Determine the [X, Y] coordinate at the center of the cell enclosing the given text.  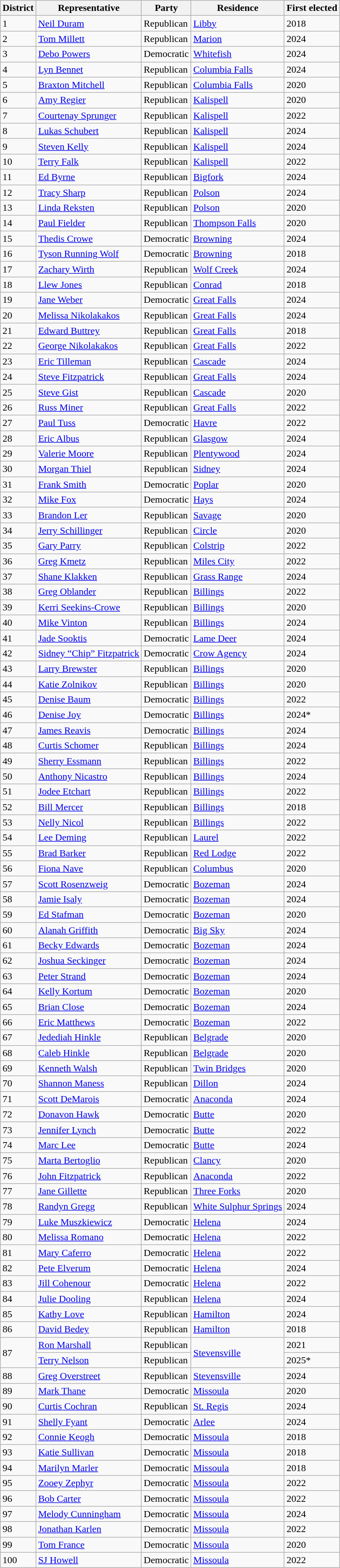
7 [18, 115]
3 [18, 54]
Eric Tilleman [89, 361]
92 [18, 1437]
Edward Buttrey [89, 331]
44 [18, 684]
65 [18, 1007]
Marc Lee [89, 1145]
4 [18, 69]
11 [18, 177]
37 [18, 576]
Julie Dooling [89, 1299]
Representative [89, 8]
Twin Bridges [238, 1068]
Randyn Gregg [89, 1207]
53 [18, 822]
Terry Nelson [89, 1360]
71 [18, 1099]
Thedis Crowe [89, 239]
18 [18, 285]
81 [18, 1253]
Savage [238, 515]
Jennifer Lynch [89, 1130]
21 [18, 331]
35 [18, 546]
85 [18, 1314]
28 [18, 438]
Ron Marshall [89, 1345]
Russ Miner [89, 407]
Kenneth Walsh [89, 1068]
2024* [312, 715]
74 [18, 1145]
Neil Duram [89, 23]
Paul Fielder [89, 223]
66 [18, 1022]
Hays [238, 500]
59 [18, 914]
St. Regis [238, 1406]
Big Sky [238, 930]
38 [18, 592]
80 [18, 1237]
Scott DeMarois [89, 1099]
48 [18, 746]
Zooey Zephyr [89, 1483]
27 [18, 423]
Eric Albus [89, 438]
14 [18, 223]
Ed Stafman [89, 914]
Larry Brewster [89, 669]
1 [18, 23]
Jade Sooktis [89, 638]
Red Lodge [238, 853]
17 [18, 269]
Jerry Schillinger [89, 530]
Greg Overstreet [89, 1375]
34 [18, 530]
91 [18, 1421]
Llew Jones [89, 285]
Tracy Sharp [89, 193]
Steven Kelly [89, 146]
76 [18, 1176]
Conrad [238, 285]
2 [18, 39]
2021 [312, 1345]
Laurel [238, 838]
Morgan Thiel [89, 469]
70 [18, 1084]
Plentywood [238, 454]
49 [18, 761]
George Nikolakakos [89, 346]
Scott Rosenzweig [89, 884]
Mike Fox [89, 500]
Denise Baum [89, 700]
16 [18, 254]
Terry Falk [89, 161]
93 [18, 1453]
62 [18, 961]
Nelly Nicol [89, 822]
46 [18, 715]
James Reavis [89, 730]
73 [18, 1130]
50 [18, 776]
Sidney [238, 469]
Melissa Nikolakakos [89, 315]
Colstrip [238, 546]
Tom Millett [89, 39]
79 [18, 1222]
Bigfork [238, 177]
Ed Byrne [89, 177]
Three Forks [238, 1191]
Wolf Creek [238, 269]
Katie Zolnikov [89, 684]
Katie Sullivan [89, 1453]
Sidney “Chip” Fitzpatrick [89, 653]
Pete Elverum [89, 1268]
Joshua Seckinger [89, 961]
33 [18, 515]
SJ Howell [89, 1560]
Thompson Falls [238, 223]
Lame Deer [238, 638]
Kerri Seekins-Crowe [89, 607]
Amy Regier [89, 100]
Linda Reksten [89, 208]
60 [18, 930]
First elected [312, 8]
Glasgow [238, 438]
52 [18, 807]
Zachary Wirth [89, 269]
41 [18, 638]
82 [18, 1268]
Shelly Fyant [89, 1421]
Anthony Nicastro [89, 776]
Fiona Nave [89, 868]
10 [18, 161]
23 [18, 361]
Peter Strand [89, 976]
6 [18, 100]
Arlee [238, 1421]
Havre [238, 423]
Miles City [238, 561]
White Sulphur Springs [238, 1207]
22 [18, 346]
Poplar [238, 484]
97 [18, 1514]
Clancy [238, 1160]
47 [18, 730]
54 [18, 838]
Crow Agency [238, 653]
Curtis Cochran [89, 1406]
84 [18, 1299]
Jill Cohenour [89, 1283]
100 [18, 1560]
Denise Joy [89, 715]
9 [18, 146]
25 [18, 392]
Donavon Hawk [89, 1114]
Valerie Moore [89, 454]
Grass Range [238, 576]
Paul Tuss [89, 423]
69 [18, 1068]
Greg Oblander [89, 592]
61 [18, 945]
19 [18, 300]
88 [18, 1375]
Marta Bertoglio [89, 1160]
Lee Deming [89, 838]
Whitefish [238, 54]
29 [18, 454]
24 [18, 377]
78 [18, 1207]
Steve Gist [89, 392]
Connie Keogh [89, 1437]
26 [18, 407]
99 [18, 1545]
Kathy Love [89, 1314]
Curtis Schomer [89, 746]
51 [18, 792]
Residence [238, 8]
John Fitzpatrick [89, 1176]
Sherry Essmann [89, 761]
Brandon Ler [89, 515]
68 [18, 1053]
Columbus [238, 868]
Mary Caferro [89, 1253]
Braxton Mitchell [89, 85]
87 [18, 1352]
Melissa Romano [89, 1237]
58 [18, 899]
15 [18, 239]
Jodee Etchart [89, 792]
Party [166, 8]
Tom France [89, 1545]
39 [18, 607]
Eric Matthews [89, 1022]
Debo Powers [89, 54]
32 [18, 500]
2025* [312, 1360]
43 [18, 669]
56 [18, 868]
72 [18, 1114]
Jedediah Hinkle [89, 1038]
Brian Close [89, 1007]
94 [18, 1468]
Jane Gillette [89, 1191]
Shane Klakken [89, 576]
Marilyn Marler [89, 1468]
45 [18, 700]
Courtenay Sprunger [89, 115]
Tyson Running Wolf [89, 254]
Brad Barker [89, 853]
12 [18, 193]
90 [18, 1406]
67 [18, 1038]
District [18, 8]
57 [18, 884]
86 [18, 1329]
96 [18, 1499]
Becky Edwards [89, 945]
Lyn Bennet [89, 69]
Jane Weber [89, 300]
13 [18, 208]
Libby [238, 23]
Marion [238, 39]
77 [18, 1191]
Dillon [238, 1084]
20 [18, 315]
42 [18, 653]
Steve Fitzpatrick [89, 377]
8 [18, 131]
31 [18, 484]
75 [18, 1160]
Bill Mercer [89, 807]
Greg Kmetz [89, 561]
Melody Cunningham [89, 1514]
Mark Thane [89, 1391]
Shannon Maness [89, 1084]
83 [18, 1283]
Mike Vinton [89, 623]
Luke Muszkiewicz [89, 1222]
Jamie Isaly [89, 899]
40 [18, 623]
Gary Parry [89, 546]
David Bedey [89, 1329]
Caleb Hinkle [89, 1053]
Lukas Schubert [89, 131]
98 [18, 1529]
Kelly Kortum [89, 992]
95 [18, 1483]
63 [18, 976]
55 [18, 853]
Frank Smith [89, 484]
Alanah Griffith [89, 930]
Jonathan Karlen [89, 1529]
64 [18, 992]
30 [18, 469]
5 [18, 85]
Bob Carter [89, 1499]
Circle [238, 530]
89 [18, 1391]
36 [18, 561]
